Search for the cell housing the specified text and yield its [X, Y] center coordinate. 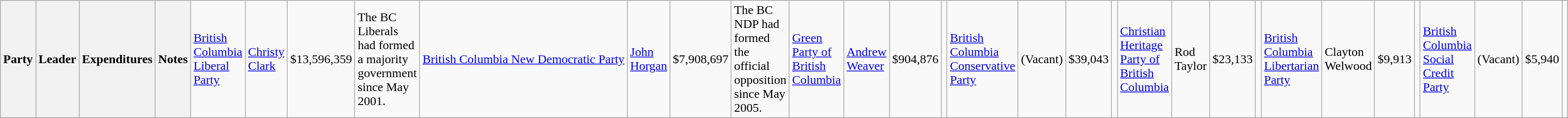
Andrew Weaver [866, 59]
John Horgan [648, 59]
British Columbia Social Credit Party [1447, 59]
$23,133 [1233, 59]
Christy Clark [266, 59]
Expenditures [117, 59]
$39,043 [1089, 59]
$9,913 [1395, 59]
$13,596,359 [321, 59]
British Columbia New Democratic Party [524, 59]
The BC NDP had formed the official opposition since May 2005. [760, 59]
Rod Taylor [1191, 59]
British Columbia Liberal Party [218, 59]
The BC Liberals had formed a majority government since May 2001. [387, 59]
Clayton Welwood [1348, 59]
$904,876 [915, 59]
$7,908,697 [701, 59]
British Columbia Conservative Party [982, 59]
Green Party of British Columbia [816, 59]
$5,940 [1542, 59]
Party [18, 59]
Christian Heritage Party of British Columbia [1145, 59]
Notes [173, 59]
British Columbia Libertarian Party [1292, 59]
Leader [57, 59]
